Capture the cell that displays the provided text and extract its (x, y) central coordinate. 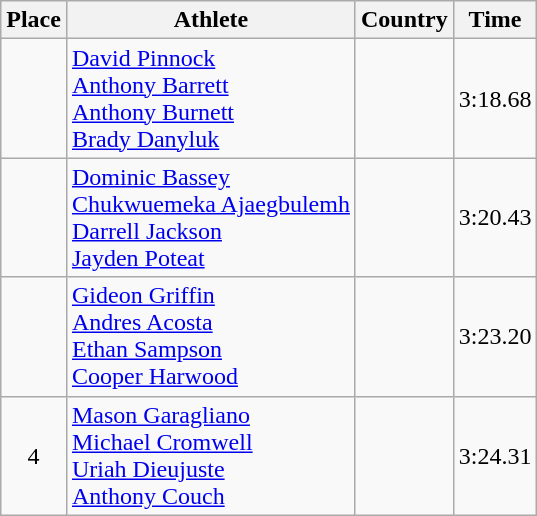
Place (34, 20)
4 (34, 456)
Athlete (210, 20)
Country (404, 20)
Mason GaraglianoMichael CromwellUriah DieujusteAnthony Couch (210, 456)
3:23.20 (495, 336)
Dominic BasseyChukwuemeka AjaegbulemhDarrell JacksonJayden Poteat (210, 218)
David PinnockAnthony BarrettAnthony BurnettBrady Danyluk (210, 98)
3:18.68 (495, 98)
3:24.31 (495, 456)
Time (495, 20)
3:20.43 (495, 218)
Gideon GriffinAndres AcostaEthan SampsonCooper Harwood (210, 336)
